Return (X, Y) of the center of cell containing provided text 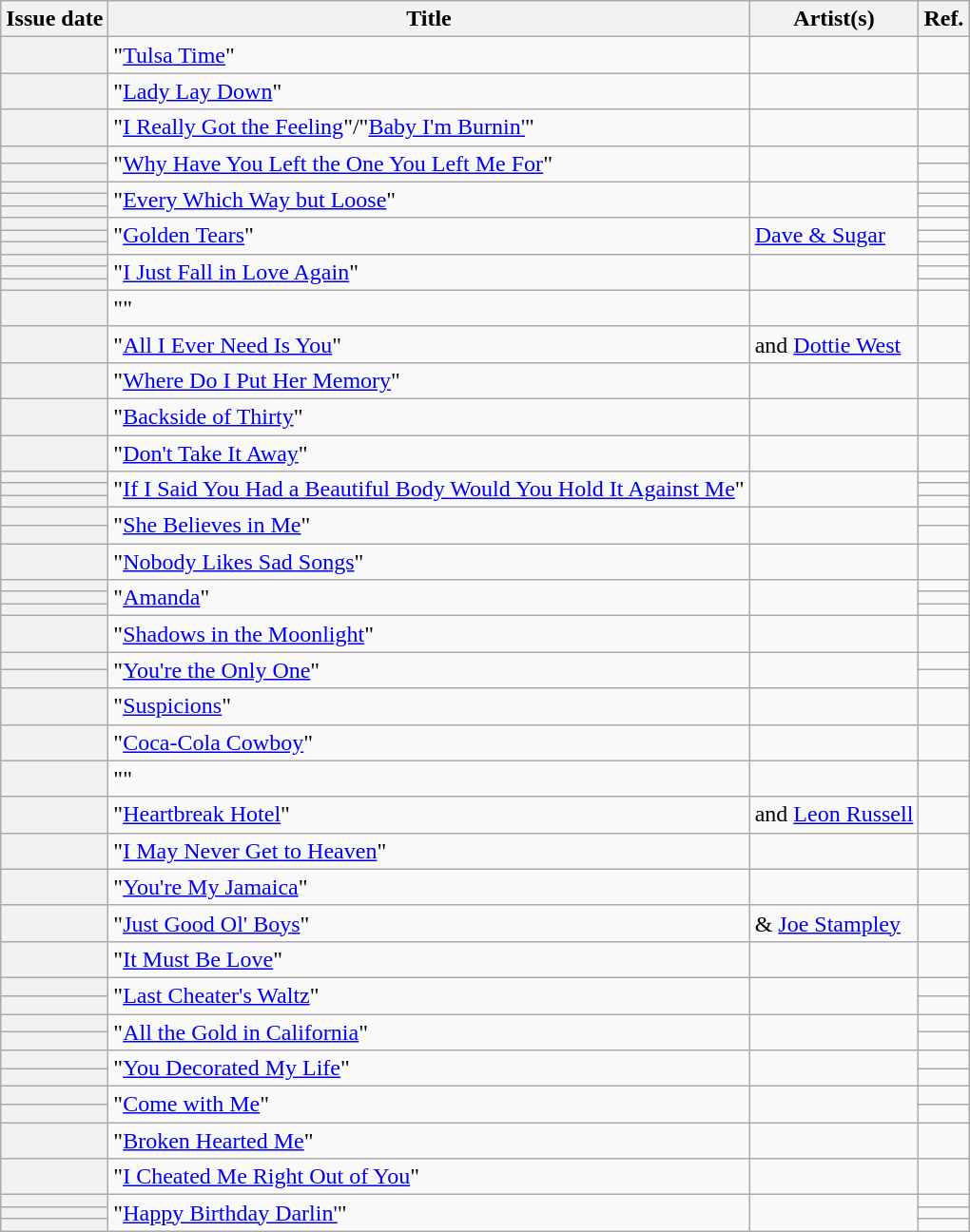
"All the Gold in California" (429, 1031)
and Leon Russell (834, 815)
"Where Do I Put Her Memory" (429, 380)
"It Must Be Love" (429, 959)
and Dottie West (834, 344)
"I Cheated Me Right Out of You" (429, 1177)
"Just Good Ol' Boys" (429, 923)
Artist(s) (834, 19)
Title (429, 19)
"Nobody Likes Sad Songs" (429, 562)
"Heartbreak Hotel" (429, 815)
"Backside of Thirty" (429, 416)
Ref. (943, 19)
"You're My Jamaica" (429, 887)
"You're the Only One" (429, 670)
"Don't Take It Away" (429, 453)
"All I Ever Need Is You" (429, 344)
"Amanda" (429, 598)
"Broken Hearted Me" (429, 1141)
"Last Cheater's Waltz" (429, 995)
"Tulsa Time" (429, 55)
"I Really Got the Feeling"/"Baby I'm Burnin'" (429, 127)
"Golden Tears" (429, 236)
"Suspicions" (429, 706)
& Joe Stampley (834, 923)
"Lady Lay Down" (429, 91)
"Shadows in the Moonlight" (429, 634)
"Come with Me" (429, 1105)
"Why Have You Left the One You Left Me For" (429, 164)
"Coca-Cola Cowboy" (429, 742)
"I May Never Get to Heaven" (429, 851)
"If I Said You Had a Beautiful Body Would You Hold It Against Me" (429, 490)
"I Just Fall in Love Again" (429, 272)
"Happy Birthday Darlin'" (429, 1213)
Dave & Sugar (834, 236)
Issue date (55, 19)
"She Believes in Me" (429, 526)
"Every Which Way but Loose" (429, 200)
"You Decorated My Life" (429, 1068)
